Pinpoint the cell where the given text exists, returning its [X, Y] midpoint coordinate. 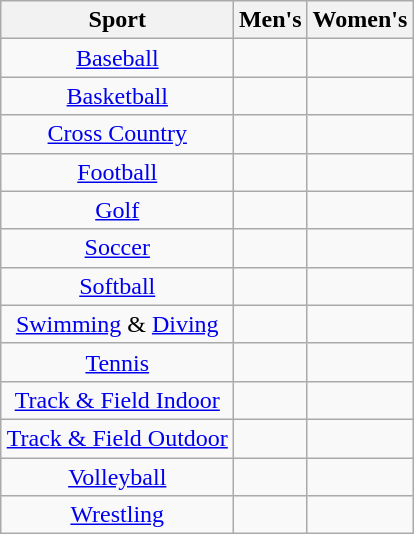
Basketball [117, 96]
Volleyball [117, 477]
Men's [270, 20]
Wrestling [117, 515]
Track & Field Outdoor [117, 438]
Tennis [117, 362]
Golf [117, 210]
Swimming & Diving [117, 324]
Track & Field Indoor [117, 400]
Women's [360, 20]
Sport [117, 20]
Softball [117, 286]
Baseball [117, 58]
Football [117, 172]
Soccer [117, 248]
Cross Country [117, 134]
